Return the [X, Y] coordinate for the center point of the cell that contains the specified text.  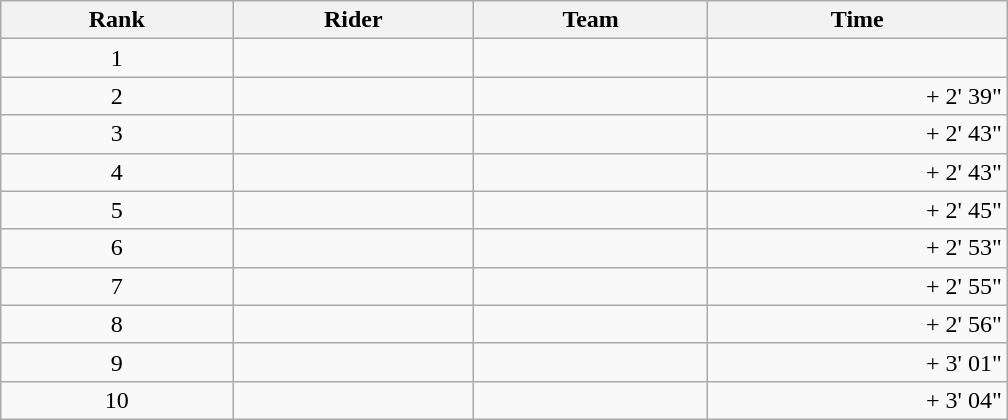
6 [117, 248]
Time [857, 20]
Rank [117, 20]
3 [117, 134]
+ 2' 55" [857, 286]
2 [117, 96]
Rider [354, 20]
+ 2' 45" [857, 210]
+ 3' 04" [857, 400]
4 [117, 172]
8 [117, 324]
5 [117, 210]
+ 2' 53" [857, 248]
Team [590, 20]
7 [117, 286]
1 [117, 58]
10 [117, 400]
+ 3' 01" [857, 362]
+ 2' 39" [857, 96]
+ 2' 56" [857, 324]
9 [117, 362]
